Provide the (X, Y) coordinate of the cell's center where the given text is located.  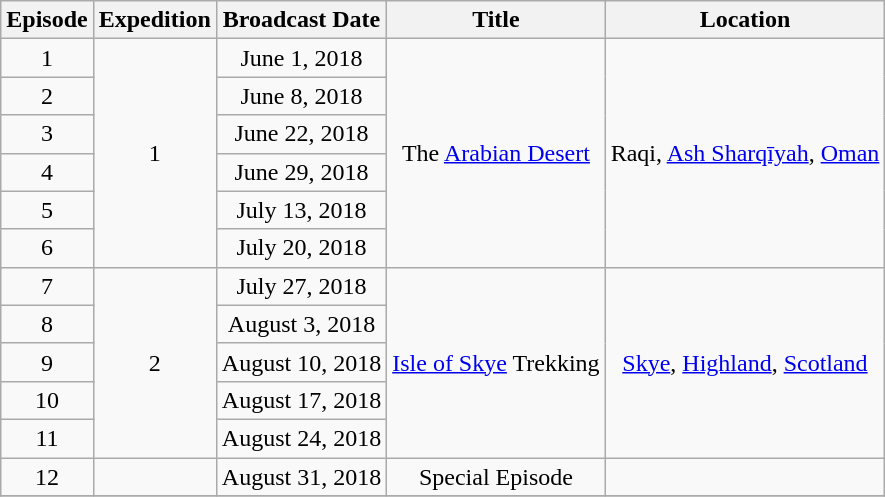
6 (47, 248)
12 (47, 477)
August 31, 2018 (301, 477)
3 (47, 134)
9 (47, 362)
Isle of Skye Trekking (496, 362)
5 (47, 210)
Skye, Highland, Scotland (745, 362)
June 8, 2018 (301, 96)
Special Episode (496, 477)
August 17, 2018 (301, 400)
4 (47, 172)
Title (496, 20)
The Arabian Desert (496, 153)
July 27, 2018 (301, 286)
Expedition (154, 20)
10 (47, 400)
Location (745, 20)
11 (47, 438)
July 20, 2018 (301, 248)
7 (47, 286)
August 10, 2018 (301, 362)
8 (47, 324)
Broadcast Date (301, 20)
Episode (47, 20)
August 24, 2018 (301, 438)
August 3, 2018 (301, 324)
June 22, 2018 (301, 134)
Raqi, Ash Sharqīyah, Oman (745, 153)
June 29, 2018 (301, 172)
July 13, 2018 (301, 210)
June 1, 2018 (301, 58)
